Detect which cell encompasses the target text, then output its (x, y) center coordinate. 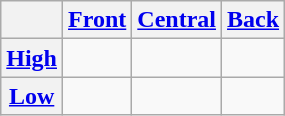
Low (32, 96)
Back (254, 20)
Central (177, 20)
High (32, 58)
Front (98, 20)
